Extract the (x, y) coordinate from the center of the cell holding the provided text.  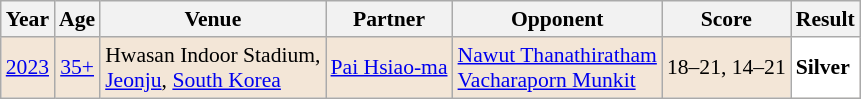
Year (28, 19)
35+ (77, 68)
Venue (212, 19)
Silver (826, 68)
Opponent (558, 19)
Hwasan Indoor Stadium,Jeonju, South Korea (212, 68)
Pai Hsiao-ma (390, 68)
Partner (390, 19)
2023 (28, 68)
Age (77, 19)
18–21, 14–21 (726, 68)
Result (826, 19)
Nawut Thanathiratham Vacharaporn Munkit (558, 68)
Score (726, 19)
